Scan for the cell matching the given text and deliver its (x, y) coordinate at center. 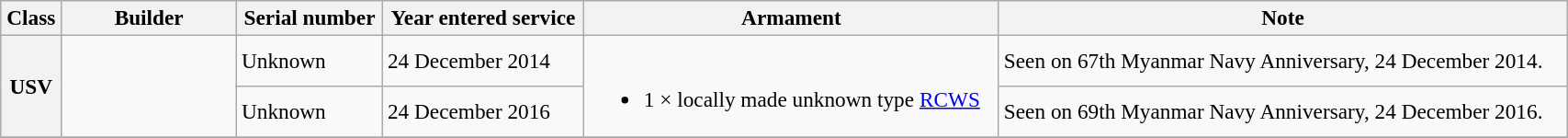
Year entered service (483, 17)
24 December 2016 (483, 112)
1 × locally made unknown type RCWS (791, 86)
Serial number (310, 17)
Note (1282, 17)
Armament (791, 17)
24 December 2014 (483, 61)
Class (31, 17)
USV (31, 86)
Seen on 67th Myanmar Navy Anniversary, 24 December 2014. (1282, 61)
Seen on 69th Myanmar Navy Anniversary, 24 December 2016. (1282, 112)
Builder (149, 17)
